Locate the cell with the specified text and output its [X, Y] center coordinate. 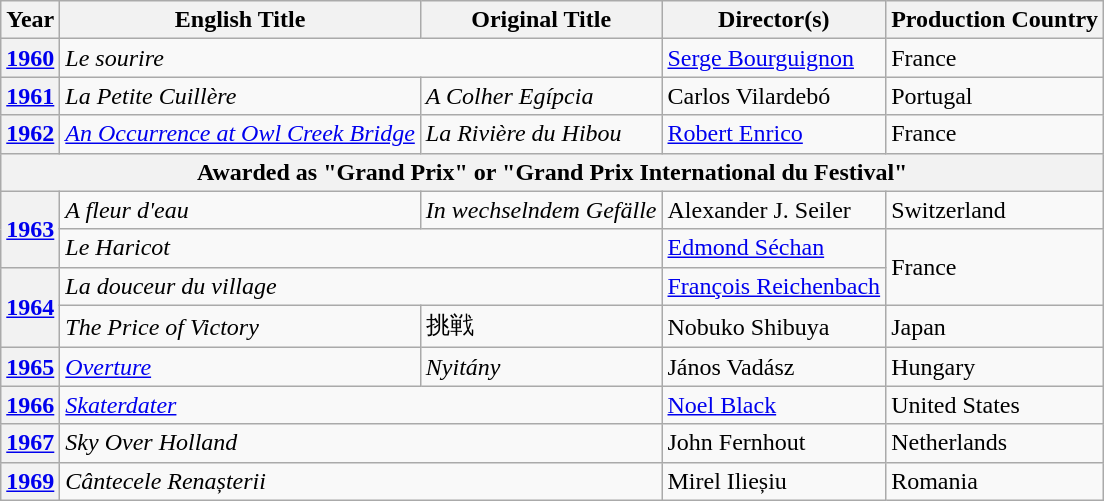
The Price of Victory [240, 326]
Romania [995, 481]
1960 [30, 58]
1965 [30, 367]
Netherlands [995, 443]
Overture [240, 367]
Portugal [995, 96]
Le Haricot [361, 248]
An Occurrence at Owl Creek Bridge [240, 134]
Mirel Ilieșiu [774, 481]
1967 [30, 443]
In wechselndem Gefälle [541, 210]
Cântecele Renașterii [361, 481]
1962 [30, 134]
La Petite Cuillère [240, 96]
Skaterdater [361, 405]
1964 [30, 308]
Noel Black [774, 405]
English Title [240, 20]
Serge Bourguignon [774, 58]
Hungary [995, 367]
François Reichenbach [774, 286]
Production Country [995, 20]
1969 [30, 481]
A fleur d'eau [240, 210]
Year [30, 20]
1966 [30, 405]
Director(s) [774, 20]
La douceur du village [361, 286]
Alexander J. Seiler [774, 210]
Nobuko Shibuya [774, 326]
Carlos Vilardebó [774, 96]
John Fernhout [774, 443]
János Vadász [774, 367]
A Colher Egípcia [541, 96]
挑戦 [541, 326]
Awarded as "Grand Prix" or "Grand Prix International du Festival" [552, 172]
1961 [30, 96]
Edmond Séchan [774, 248]
Sky Over Holland [361, 443]
Le sourire [361, 58]
Original Title [541, 20]
Robert Enrico [774, 134]
United States [995, 405]
La Rivière du Hibou [541, 134]
Japan [995, 326]
Switzerland [995, 210]
1963 [30, 229]
Nyitány [541, 367]
